Output the [x, y] coordinate of the center of the cell containing the given text.  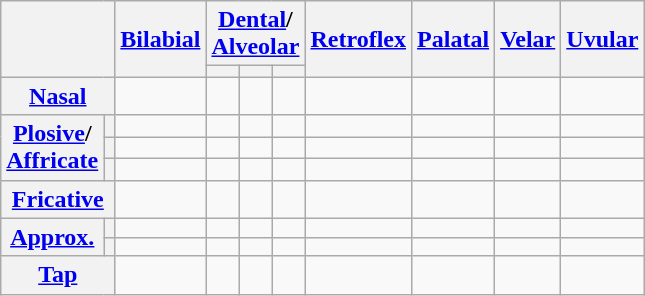
Dental/Alveolar [256, 34]
Fricative [58, 199]
Bilabial [160, 39]
Velar [528, 39]
Retroflex [358, 39]
Approx. [52, 237]
Palatal [454, 39]
Plosive/Affricate [52, 148]
Nasal [58, 96]
Tap [58, 275]
Uvular [602, 39]
